Detect which cell encompasses the target text, then output its (x, y) center coordinate. 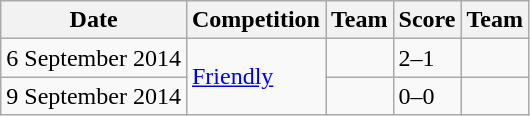
0–0 (427, 96)
2–1 (427, 58)
9 September 2014 (94, 96)
6 September 2014 (94, 58)
Competition (256, 20)
Date (94, 20)
Score (427, 20)
Friendly (256, 77)
